Capture the cell that displays the provided text and extract its [X, Y] central coordinate. 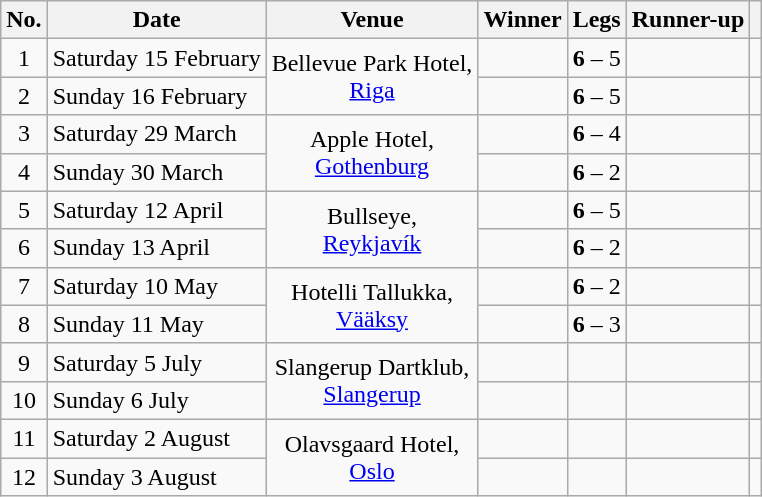
Bullseye, Reykjavík [372, 229]
10 [24, 400]
Runner-up [688, 20]
Apple Hotel, Gothenburg [372, 153]
Hotelli Tallukka, Vääksy [372, 305]
6 – 3 [596, 324]
Olavsgaard Hotel, Oslo [372, 457]
3 [24, 134]
6 [24, 248]
12 [24, 477]
Bellevue Park Hotel, Riga [372, 77]
Legs [596, 20]
6 – 4 [596, 134]
11 [24, 438]
5 [24, 210]
1 [24, 58]
Sunday 30 March [156, 172]
9 [24, 362]
Venue [372, 20]
Sunday 13 April [156, 248]
7 [24, 286]
8 [24, 324]
4 [24, 172]
Saturday 5 July [156, 362]
Sunday 11 May [156, 324]
Sunday 6 July [156, 400]
Date [156, 20]
Saturday 12 April [156, 210]
Sunday 3 August [156, 477]
Saturday 15 February [156, 58]
Sunday 16 February [156, 96]
Saturday 10 May [156, 286]
Winner [522, 20]
2 [24, 96]
No. [24, 20]
Saturday 29 March [156, 134]
Slangerup Dartklub, Slangerup [372, 381]
Saturday 2 August [156, 438]
